Find where the given text appears and provide that cell's center as (x, y) coordinate. 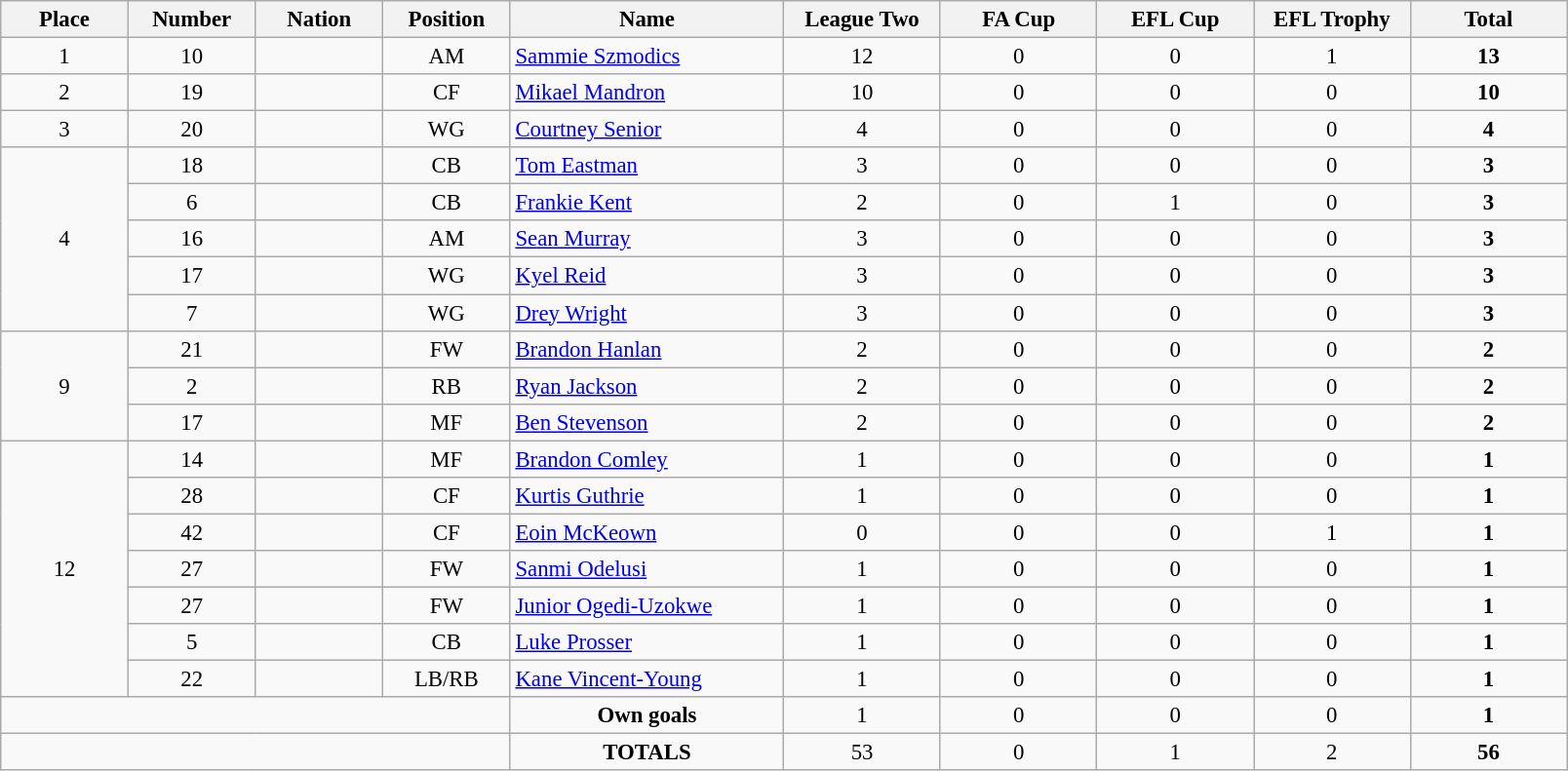
Total (1488, 19)
42 (191, 532)
Ryan Jackson (647, 386)
Kyel Reid (647, 276)
56 (1488, 752)
Luke Prosser (647, 642)
22 (191, 679)
6 (191, 203)
Brandon Comley (647, 459)
Sean Murray (647, 239)
20 (191, 130)
Own goals (647, 715)
FA Cup (1018, 19)
21 (191, 349)
9 (64, 386)
Brandon Hanlan (647, 349)
28 (191, 496)
TOTALS (647, 752)
Sammie Szmodics (647, 57)
19 (191, 93)
Kane Vincent-Young (647, 679)
LB/RB (447, 679)
Courtney Senior (647, 130)
7 (191, 313)
18 (191, 166)
EFL Trophy (1332, 19)
Place (64, 19)
RB (447, 386)
16 (191, 239)
League Two (862, 19)
Position (447, 19)
Tom Eastman (647, 166)
Name (647, 19)
Drey Wright (647, 313)
Number (191, 19)
Sanmi Odelusi (647, 569)
EFL Cup (1176, 19)
Nation (320, 19)
14 (191, 459)
Junior Ogedi-Uzokwe (647, 605)
Mikael Mandron (647, 93)
Kurtis Guthrie (647, 496)
13 (1488, 57)
Ben Stevenson (647, 422)
5 (191, 642)
Eoin McKeown (647, 532)
Frankie Kent (647, 203)
53 (862, 752)
